Extract the [X, Y] coordinate from the center of the cell holding the provided text.  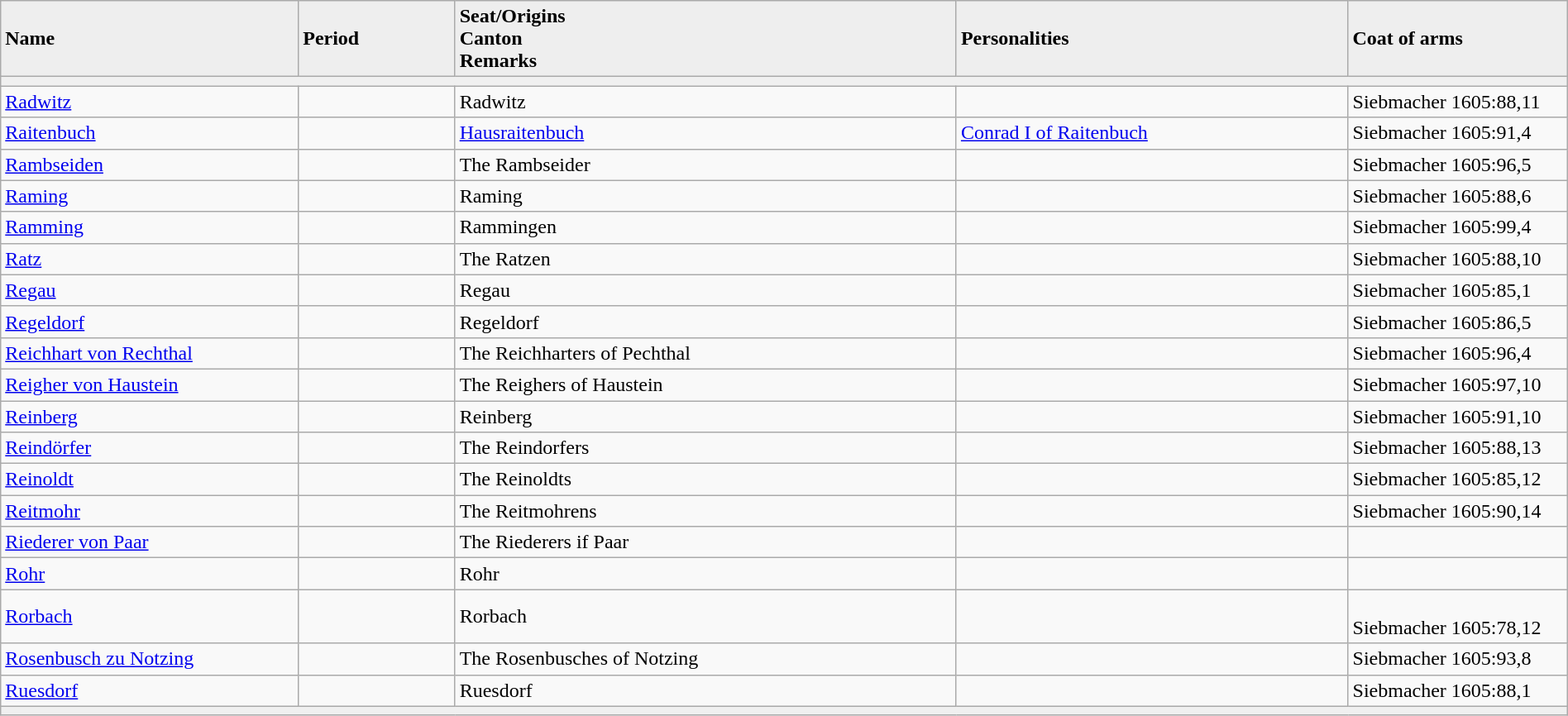
Rammingen [705, 227]
Siebmacher 1605:99,4 [1457, 227]
Raitenbuch [150, 133]
Siebmacher 1605:78,12 [1457, 617]
The Reinoldts [705, 480]
Reindörfer [150, 448]
Reinoldt [150, 480]
Reitmohr [150, 511]
Conrad I of Raitenbuch [1152, 133]
Siebmacher 1605:96,5 [1457, 165]
Reichhart von Rechthal [150, 353]
Rosenbusch zu Notzing [150, 659]
Siebmacher 1605:90,14 [1457, 511]
Hausraitenbuch [705, 133]
The Riederers if Paar [705, 542]
Siebmacher 1605:96,4 [1457, 353]
The Ratzen [705, 259]
Siebmacher 1605:91,10 [1457, 416]
Siebmacher 1605:88,13 [1457, 448]
Coat of arms [1457, 39]
Siebmacher 1605:88,11 [1457, 102]
Ramming [150, 227]
Riederer von Paar [150, 542]
The Rambseider [705, 165]
The Reichharters of Pechthal [705, 353]
Siebmacher 1605:88,6 [1457, 196]
Period [377, 39]
Siebmacher 1605:88,1 [1457, 690]
Siebmacher 1605:88,10 [1457, 259]
Siebmacher 1605:85,12 [1457, 480]
The Reighers of Haustein [705, 384]
Siebmacher 1605:86,5 [1457, 322]
Rambseiden [150, 165]
Siebmacher 1605:97,10 [1457, 384]
Reigher von Haustein [150, 384]
Seat/Origins Canton Remarks [705, 39]
The Rosenbusches of Notzing [705, 659]
The Reindorfers [705, 448]
Name [150, 39]
Personalities [1152, 39]
Siebmacher 1605:91,4 [1457, 133]
Siebmacher 1605:93,8 [1457, 659]
The Reitmohrens [705, 511]
Siebmacher 1605:85,1 [1457, 290]
Ratz [150, 259]
